Return [X, Y] of the center of cell containing provided text 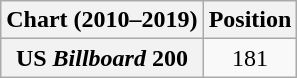
Chart (2010–2019) [102, 20]
Position [250, 20]
181 [250, 58]
US Billboard 200 [102, 58]
